Find where the given text appears and provide that cell's center as [x, y] coordinate. 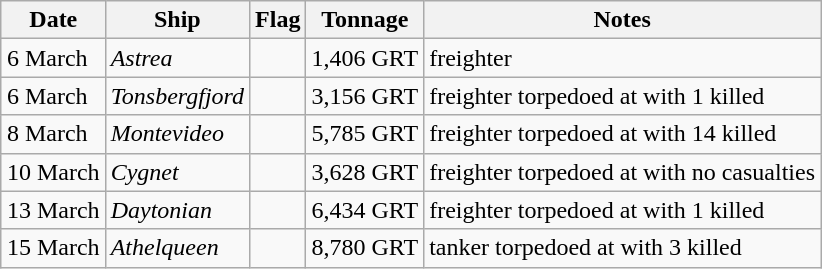
Montevideo [177, 134]
5,785 GRT [365, 134]
Ship [177, 20]
10 March [53, 172]
8,780 GRT [365, 248]
3,156 GRT [365, 96]
Flag [278, 20]
Athelqueen [177, 248]
6,434 GRT [365, 210]
freighter torpedoed at with no casualties [622, 172]
Date [53, 20]
Cygnet [177, 172]
1,406 GRT [365, 58]
freighter torpedoed at with 14 killed [622, 134]
8 March [53, 134]
Notes [622, 20]
13 March [53, 210]
15 March [53, 248]
3,628 GRT [365, 172]
Astrea [177, 58]
Tonnage [365, 20]
freighter [622, 58]
tanker torpedoed at with 3 killed [622, 248]
Daytonian [177, 210]
Tonsbergfjord [177, 96]
